Scan for the cell matching the given text and deliver its (X, Y) coordinate at center. 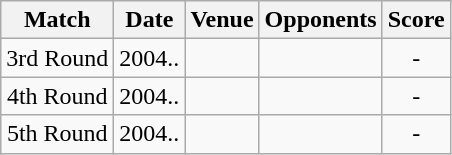
Date (150, 20)
4th Round (58, 96)
Score (416, 20)
3rd Round (58, 58)
Match (58, 20)
Opponents (320, 20)
Venue (222, 20)
5th Round (58, 134)
